Output the (x, y) coordinate of the center of the cell containing the given text.  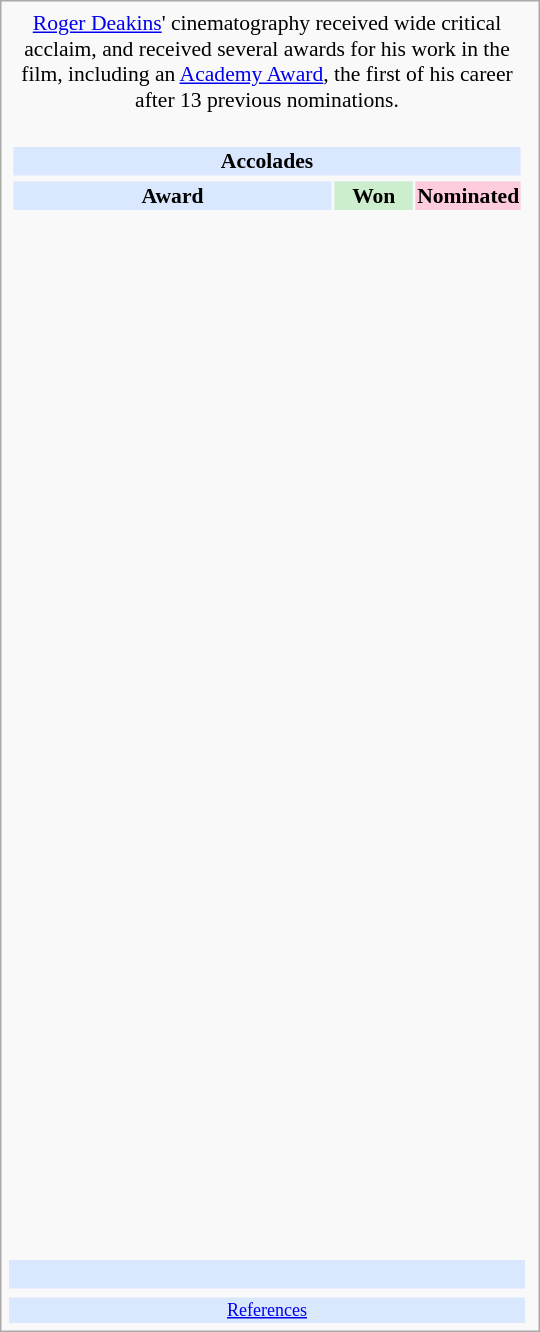
Won (374, 195)
Accolades Award Won Nominated (267, 687)
References (267, 1310)
Award (172, 195)
Accolades (266, 161)
Nominated (468, 195)
